Search for the cell housing the specified text and yield its (x, y) center coordinate. 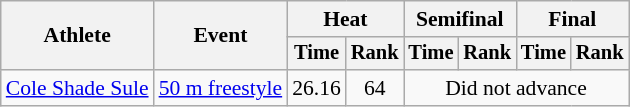
Heat (345, 19)
Event (221, 36)
26.16 (316, 88)
Semifinal (460, 19)
64 (375, 88)
Did not advance (516, 88)
Cole Shade Sule (78, 88)
Final (572, 19)
50 m freestyle (221, 88)
Athlete (78, 36)
